Output the [X, Y] coordinate of the center of the cell containing the given text.  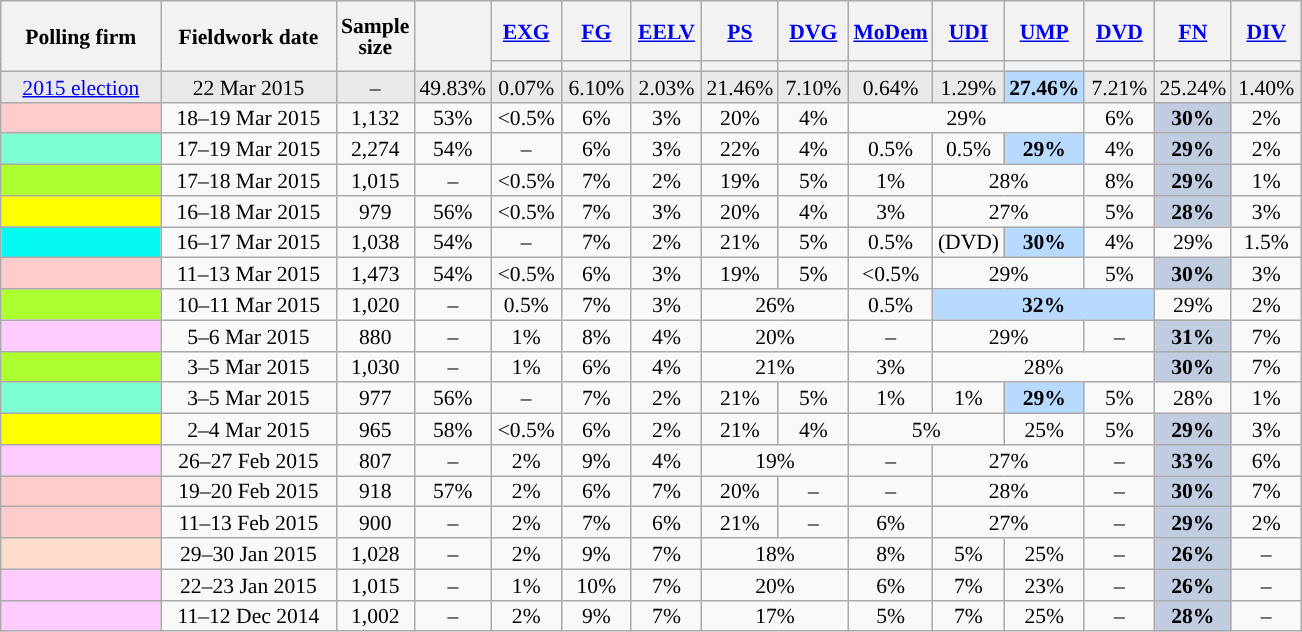
7.21% [1119, 86]
1,473 [375, 274]
22–23 Jan 2015 [248, 584]
1,020 [375, 304]
979 [375, 212]
1.40% [1266, 86]
5–6 Mar 2015 [248, 336]
1,028 [375, 554]
880 [375, 336]
16–18 Mar 2015 [248, 212]
977 [375, 398]
1,132 [375, 118]
53% [452, 118]
21.46% [740, 86]
33% [1194, 460]
11–12 Dec 2014 [248, 616]
11–13 Feb 2015 [248, 522]
0.07% [526, 86]
2015 election [81, 86]
25.24% [1194, 86]
19–20 Feb 2015 [248, 492]
918 [375, 492]
Samplesize [375, 36]
17% [776, 616]
1.29% [968, 86]
Polling firm [81, 36]
22 Mar 2015 [248, 86]
2.03% [666, 86]
Fieldwork date [248, 36]
27.46% [1044, 86]
26–27 Feb 2015 [248, 460]
6.10% [596, 86]
UDI [968, 31]
11–13 Mar 2015 [248, 274]
1,002 [375, 616]
PS [740, 31]
(DVD) [968, 242]
10% [596, 584]
16–17 Mar 2015 [248, 242]
31% [1194, 336]
17–19 Mar 2015 [248, 150]
UMP [1044, 31]
900 [375, 522]
DIV [1266, 31]
DVD [1119, 31]
MoDem [890, 31]
EXG [526, 31]
17–18 Mar 2015 [248, 180]
10–11 Mar 2015 [248, 304]
49.83% [452, 86]
18–19 Mar 2015 [248, 118]
18% [776, 554]
58% [452, 430]
FG [596, 31]
22% [740, 150]
EELV [666, 31]
29–30 Jan 2015 [248, 554]
1,030 [375, 366]
807 [375, 460]
FN [1194, 31]
2–4 Mar 2015 [248, 430]
2,274 [375, 150]
965 [375, 430]
32% [1044, 304]
1.5% [1266, 242]
1,038 [375, 242]
0.64% [890, 86]
7.10% [813, 86]
23% [1044, 584]
DVG [813, 31]
57% [452, 492]
